Locate the cell with the specified text and output its [x, y] center coordinate. 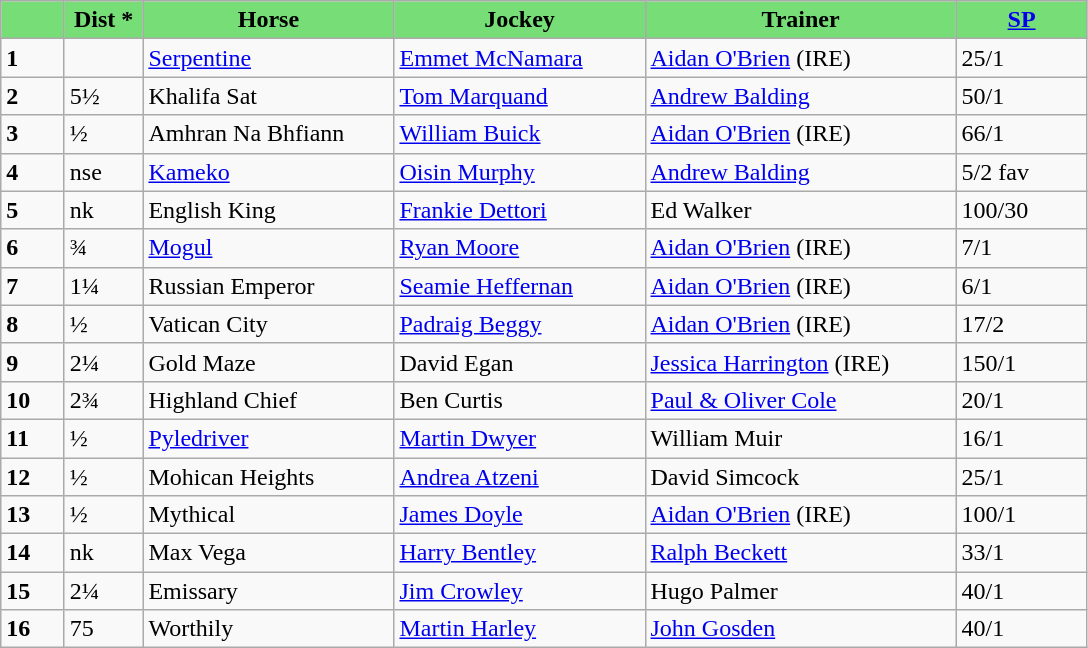
John Gosden [800, 629]
12 [33, 477]
2 [33, 96]
William Buick [520, 134]
15 [33, 591]
SP [1022, 20]
Khalifa Sat [268, 96]
David Egan [520, 362]
5/2 fav [1022, 172]
Russian Emperor [268, 286]
Mogul [268, 248]
13 [33, 515]
Harry Bentley [520, 553]
James Doyle [520, 515]
Worthily [268, 629]
Ed Walker [800, 210]
9 [33, 362]
Emissary [268, 591]
Martin Harley [520, 629]
Mohican Heights [268, 477]
5 [33, 210]
Oisin Murphy [520, 172]
5½ [104, 96]
Dist * [104, 20]
14 [33, 553]
1¼ [104, 286]
10 [33, 400]
Paul & Oliver Cole [800, 400]
Martin Dwyer [520, 438]
Jim Crowley [520, 591]
100/30 [1022, 210]
100/1 [1022, 515]
Vatican City [268, 324]
16/1 [1022, 438]
Hugo Palmer [800, 591]
Jessica Harrington (IRE) [800, 362]
3 [33, 134]
Seamie Heffernan [520, 286]
7/1 [1022, 248]
Tom Marquand [520, 96]
33/1 [1022, 553]
2¾ [104, 400]
20/1 [1022, 400]
Andrea Atzeni [520, 477]
6/1 [1022, 286]
Jockey [520, 20]
75 [104, 629]
Ralph Beckett [800, 553]
Horse [268, 20]
Kameko [268, 172]
Frankie Dettori [520, 210]
Serpentine [268, 58]
Highland Chief [268, 400]
William Muir [800, 438]
Ryan Moore [520, 248]
17/2 [1022, 324]
Gold Maze [268, 362]
50/1 [1022, 96]
1 [33, 58]
Padraig Beggy [520, 324]
150/1 [1022, 362]
4 [33, 172]
Max Vega [268, 553]
16 [33, 629]
Mythical [268, 515]
English King [268, 210]
11 [33, 438]
Amhran Na Bhfiann [268, 134]
nse [104, 172]
Emmet McNamara [520, 58]
David Simcock [800, 477]
Trainer [800, 20]
Pyledriver [268, 438]
7 [33, 286]
8 [33, 324]
66/1 [1022, 134]
¾ [104, 248]
Ben Curtis [520, 400]
6 [33, 248]
